Scan for the cell matching the given text and deliver its [X, Y] coordinate at center. 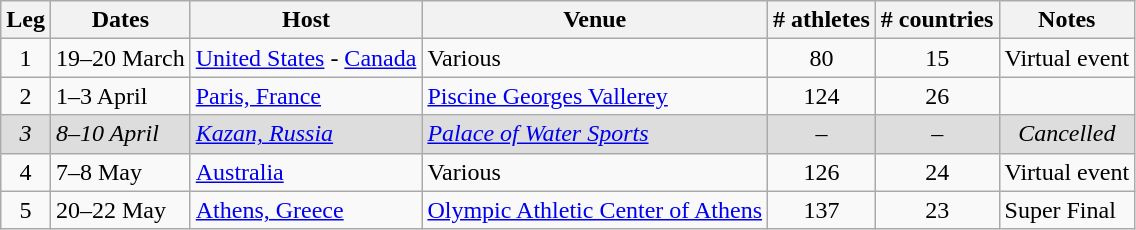
Cancelled [1067, 134]
# countries [937, 20]
Olympic Athletic Center of Athens [595, 210]
24 [937, 172]
United States - Canada [306, 58]
Palace of Water Sports [595, 134]
Leg [26, 20]
Dates [120, 20]
Host [306, 20]
15 [937, 58]
Kazan, Russia [306, 134]
3 [26, 134]
7–8 May [120, 172]
19–20 March [120, 58]
Venue [595, 20]
Australia [306, 172]
Notes [1067, 20]
4 [26, 172]
5 [26, 210]
Piscine Georges Vallerey [595, 96]
Paris, France [306, 96]
124 [822, 96]
26 [937, 96]
20–22 May [120, 210]
1–3 April [120, 96]
137 [822, 210]
126 [822, 172]
8–10 April [120, 134]
80 [822, 58]
Super Final [1067, 210]
2 [26, 96]
Athens, Greece [306, 210]
23 [937, 210]
1 [26, 58]
# athletes [822, 20]
